Scan for the cell matching the given text and deliver its [X, Y] coordinate at center. 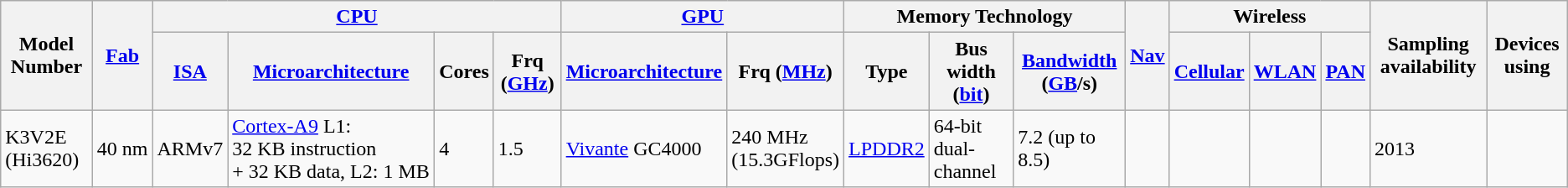
2013 [1429, 149]
ARMv7 [190, 149]
64-bit dual-channel [971, 149]
Model Number [47, 55]
Sampling availability [1429, 55]
PAN [1345, 71]
Bus width (bit) [971, 71]
WLAN [1285, 71]
Type [887, 71]
Cellular [1210, 71]
CPU [357, 17]
7.2 (up to 8.5) [1070, 149]
Wireless [1270, 17]
Memory Technology [985, 17]
4 [464, 149]
Frq (MHz) [786, 71]
Cores [464, 71]
Frq (GHz) [528, 71]
Nav [1148, 55]
Cortex-A9 L1: 32 KB instruction + 32 KB data, L2: 1 MB [332, 149]
240 MHz(15.3GFlops) [786, 149]
1.5 [528, 149]
K3V2E (Hi3620) [47, 149]
LPDDR2 [887, 149]
40 nm [122, 149]
ISA [190, 71]
Vivante GC4000 [644, 149]
Devices using [1527, 55]
Fab [122, 55]
GPU [702, 17]
Bandwidth (GB/s) [1070, 71]
